Identify which cell holds the provided text, then report its (X, Y) central coordinate. 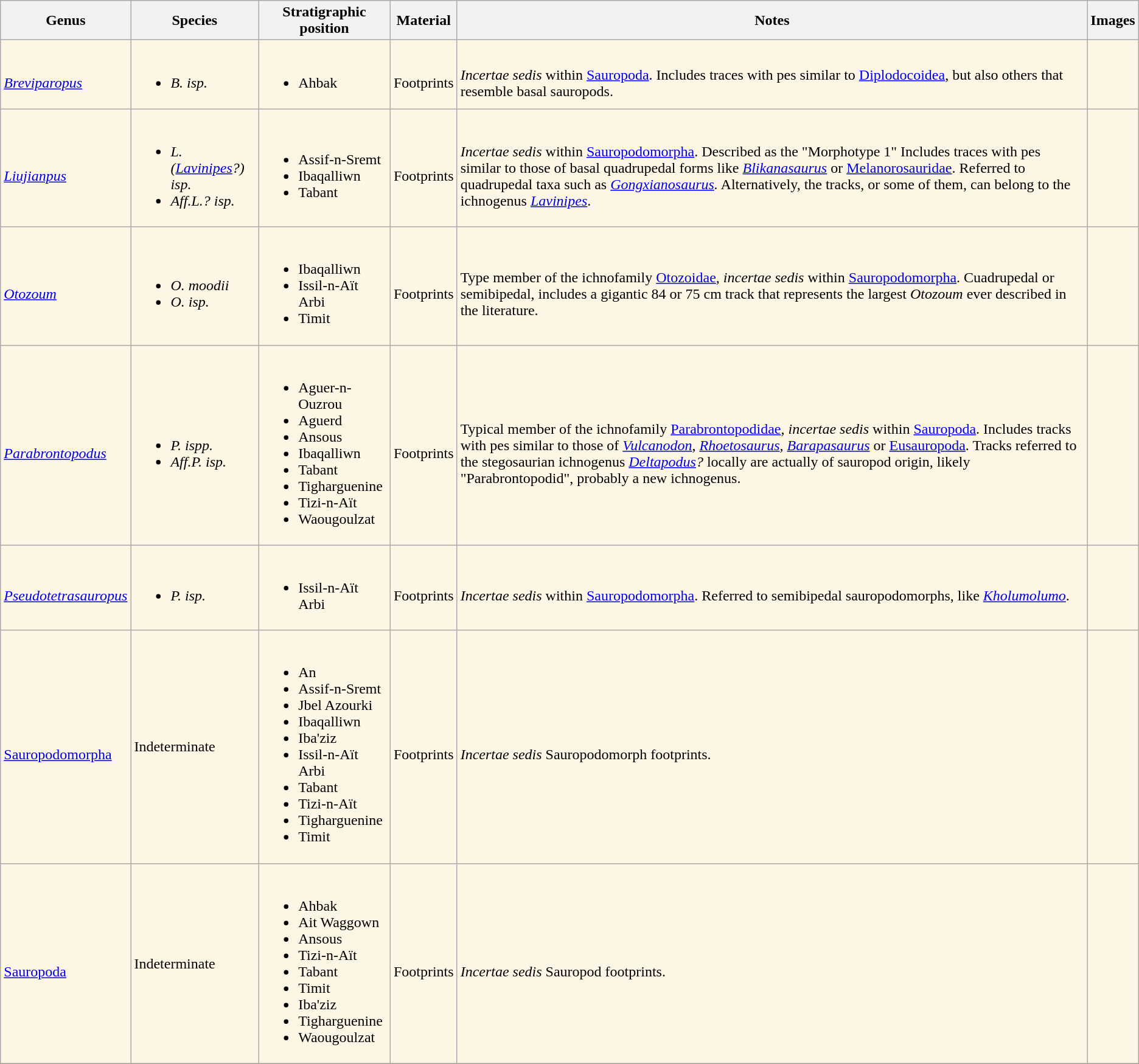
P. isp. (195, 588)
IbaqalliwnIssil-n-Aït ArbiTimit (325, 286)
P. ispp.Aff.P. isp. (195, 445)
Images (1113, 21)
Sauropoda (66, 964)
Incertae sedis Sauropodomorph footprints. (772, 747)
Assif-n-SremtIbaqalliwnTabant (325, 168)
Incertae sedis within Sauropoda. Includes traces with pes similar to Diplodocoidea, but also others that resemble basal sauropods. (772, 74)
L. (Lavinipes?) isp.Aff.L.? isp. (195, 168)
Species (195, 21)
Stratigraphic position (325, 21)
Pseudotetrasauropus (66, 588)
AnAssif-n-SremtJbel AzourkiIbaqalliwnIba'zizIssil-n-Aït ArbiTabantTizi-n-AïtTigharguenineTimit (325, 747)
Incertae sedis Sauropod footprints. (772, 964)
Parabrontopodus (66, 445)
Material (423, 21)
O. moodiiO. isp. (195, 286)
Liujianpus (66, 168)
Genus (66, 21)
Aguer-n-OuzrouAguerdAnsousIbaqalliwnTabantTigharguenineTizi-n-AïtWaougoulzat (325, 445)
B. isp. (195, 74)
Issil-n-Aït Arbi (325, 588)
Incertae sedis within Sauropodomorpha. Referred to semibipedal sauropodomorphs, like Kholumolumo. (772, 588)
Notes (772, 21)
Sauropodomorpha (66, 747)
Ahbak (325, 74)
Breviparopus (66, 74)
Otozoum (66, 286)
AhbakAit WaggownAnsousTizi-n-AïtTabantTimitIba'zizTigharguenineWaougoulzat (325, 964)
